Scan for the cell matching the given text and deliver its [x, y] coordinate at center. 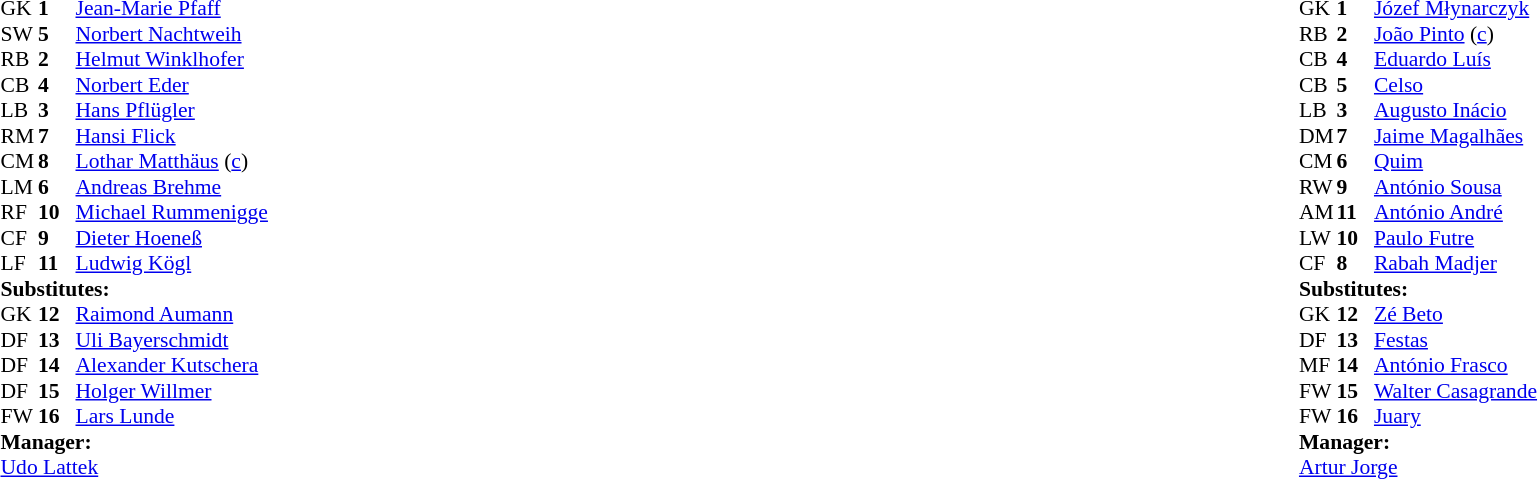
António Frasco [1456, 365]
Norbert Nachtweih [172, 34]
António Sousa [1456, 187]
Augusto Inácio [1456, 111]
Alexander Kutschera [172, 365]
LF [19, 263]
SW [19, 34]
Raimond Aumann [172, 315]
LM [19, 187]
Norbert Eder [172, 85]
Andreas Brehme [172, 187]
Rabah Madjer [1456, 263]
RW [1318, 187]
Jaime Magalhães [1456, 136]
Paulo Futre [1456, 238]
João Pinto (c) [1456, 34]
DM [1318, 136]
Juary [1456, 417]
Quim [1456, 161]
Lars Lunde [172, 417]
Ludwig Kögl [172, 263]
Lothar Matthäus (c) [172, 161]
Zé Beto [1456, 315]
RM [19, 136]
LW [1318, 238]
AM [1318, 213]
Uli Bayerschmidt [172, 340]
Walter Casagrande [1456, 391]
Eduardo Luís [1456, 59]
RF [19, 213]
Helmut Winklhofer [172, 59]
Hansi Flick [172, 136]
Celso [1456, 85]
Festas [1456, 340]
Holger Willmer [172, 391]
Hans Pflügler [172, 111]
Dieter Hoeneß [172, 238]
António André [1456, 213]
MF [1318, 365]
Michael Rummenigge [172, 213]
